Search for the cell housing the specified text and yield its [x, y] center coordinate. 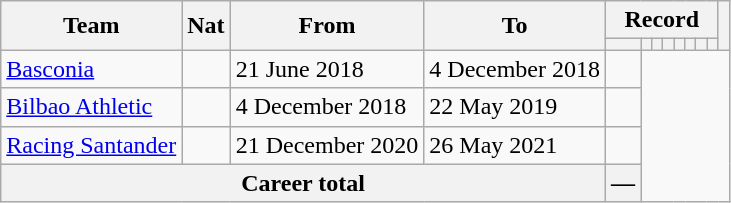
To [515, 26]
Career total [304, 183]
21 June 2018 [327, 69]
22 May 2019 [515, 107]
Racing Santander [92, 145]
— [622, 183]
From [327, 26]
Nat [206, 26]
21 December 2020 [327, 145]
Bilbao Athletic [92, 107]
Team [92, 26]
Basconia [92, 69]
Record [661, 20]
26 May 2021 [515, 145]
